Return the [x, y] coordinate for the center point of the cell that contains the specified text.  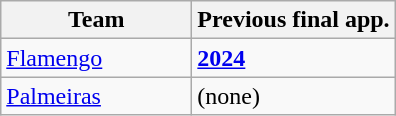
(none) [294, 96]
Team [96, 20]
Palmeiras [96, 96]
Previous final app. [294, 20]
2024 [294, 58]
Flamengo [96, 58]
